Determine the [x, y] coordinate at the center of the cell enclosing the given text.  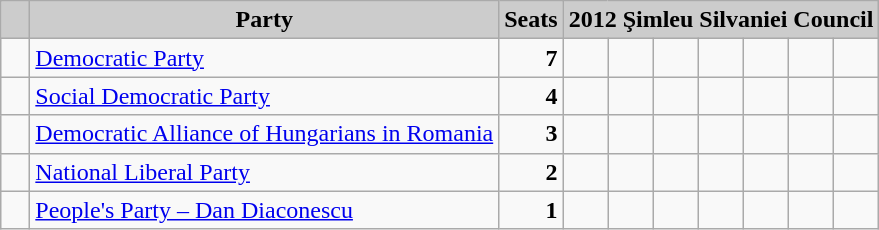
1 [531, 210]
Seats [531, 20]
4 [531, 96]
7 [531, 58]
Democratic Alliance of Hungarians in Romania [264, 134]
Social Democratic Party [264, 96]
3 [531, 134]
Party [264, 20]
2 [531, 172]
People's Party – Dan Diaconescu [264, 210]
2012 Şimleu Silvaniei Council [721, 20]
National Liberal Party [264, 172]
Democratic Party [264, 58]
